Return the [x, y] coordinate for the center point of the cell that contains the specified text.  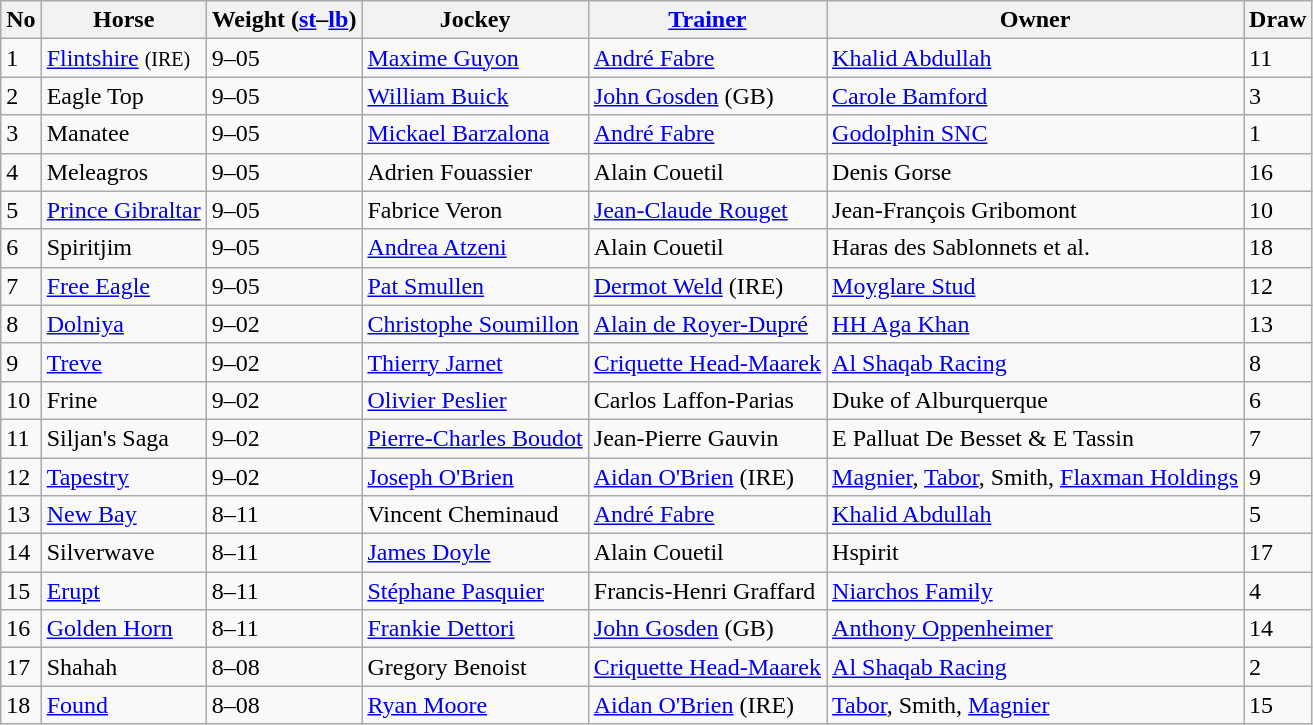
Denis Gorse [1036, 172]
Duke of Alburquerque [1036, 400]
E Palluat De Besset & E Tassin [1036, 438]
Mickael Barzalona [475, 134]
Andrea Atzeni [475, 248]
Treve [124, 362]
Found [124, 705]
New Bay [124, 515]
Magnier, Tabor, Smith, Flaxman Holdings [1036, 477]
Pat Smullen [475, 286]
Frankie Dettori [475, 629]
Manatee [124, 134]
Carole Bamford [1036, 96]
Spiritjim [124, 248]
William Buick [475, 96]
Jean-Pierre Gauvin [707, 438]
Pierre-Charles Boudot [475, 438]
Gregory Benoist [475, 667]
Christophe Soumillon [475, 324]
Haras des Sablonnets et al. [1036, 248]
Erupt [124, 591]
Siljan's Saga [124, 438]
Shahah [124, 667]
Tabor, Smith, Magnier [1036, 705]
Tapestry [124, 477]
Flintshire (IRE) [124, 58]
Adrien Fouassier [475, 172]
Frine [124, 400]
Horse [124, 20]
Free Eagle [124, 286]
Jockey [475, 20]
Anthony Oppenheimer [1036, 629]
Carlos Laffon-Parias [707, 400]
Godolphin SNC [1036, 134]
Meleagros [124, 172]
Trainer [707, 20]
Thierry Jarnet [475, 362]
Joseph O'Brien [475, 477]
Olivier Peslier [475, 400]
Owner [1036, 20]
Niarchos Family [1036, 591]
Jean-Claude Rouget [707, 210]
James Doyle [475, 553]
Prince Gibraltar [124, 210]
Moyglare Stud [1036, 286]
Vincent Cheminaud [475, 515]
Stéphane Pasquier [475, 591]
Hspirit [1036, 553]
Alain de Royer-Dupré [707, 324]
Golden Horn [124, 629]
Francis-Henri Graffard [707, 591]
Maxime Guyon [475, 58]
Weight (st–lb) [284, 20]
Eagle Top [124, 96]
Silverwave [124, 553]
Draw [1278, 20]
No [21, 20]
Ryan Moore [475, 705]
Fabrice Veron [475, 210]
Jean-François Gribomont [1036, 210]
Dolniya [124, 324]
Dermot Weld (IRE) [707, 286]
HH Aga Khan [1036, 324]
